Capture the cell that displays the provided text and extract its [x, y] central coordinate. 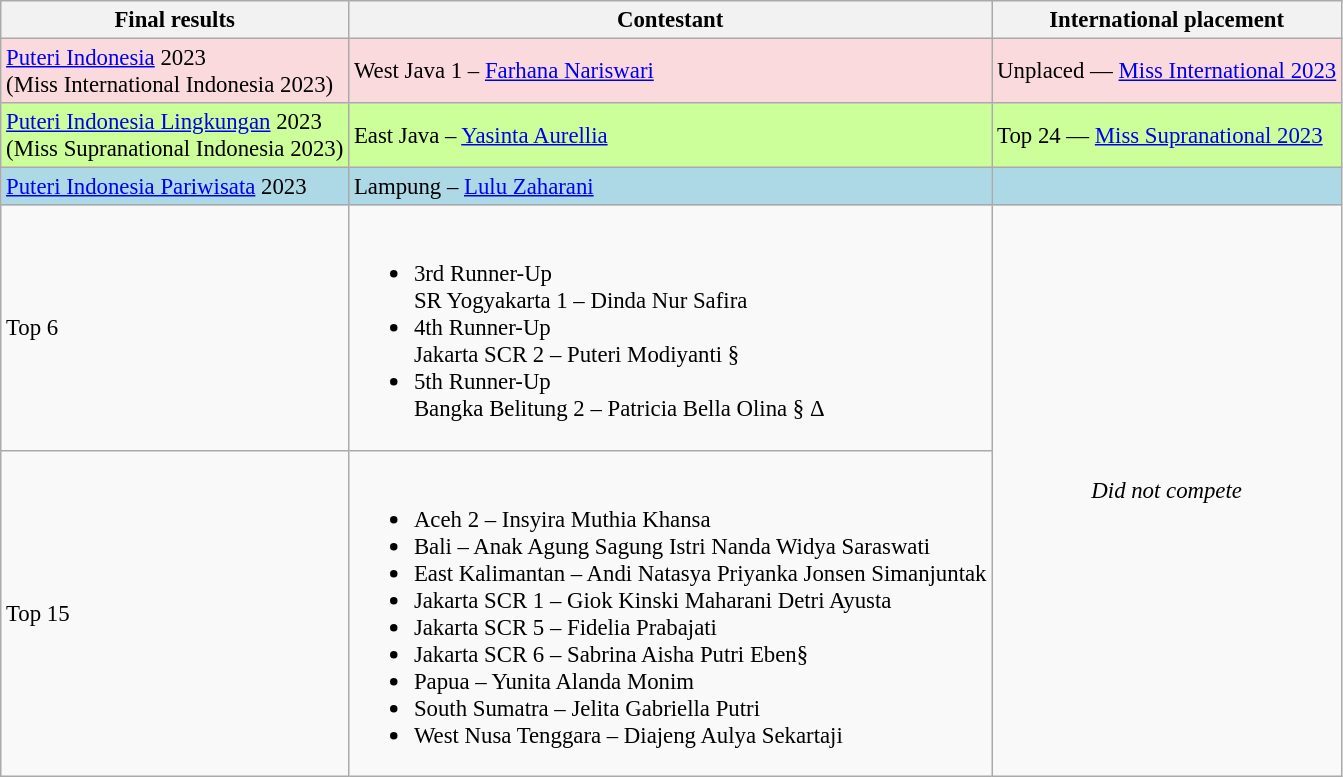
East Java – Yasinta Aurellia [670, 136]
Puteri Indonesia Lingkungan 2023(Miss Supranational Indonesia 2023) [175, 136]
Top 6 [175, 328]
International placement [1167, 20]
Top 24 — Miss Supranational 2023 [1167, 136]
West Java 1 – Farhana Nariswari [670, 72]
Puteri Indonesia Pariwisata 2023 [175, 187]
Final results [175, 20]
Lampung – Lulu Zaharani [670, 187]
Unplaced — Miss International 2023 [1167, 72]
Top 15 [175, 613]
Contestant [670, 20]
Puteri Indonesia 2023(Miss International Indonesia 2023) [175, 72]
Did not compete [1167, 490]
